Return the [x, y] coordinate for the center point of the cell that contains the specified text.  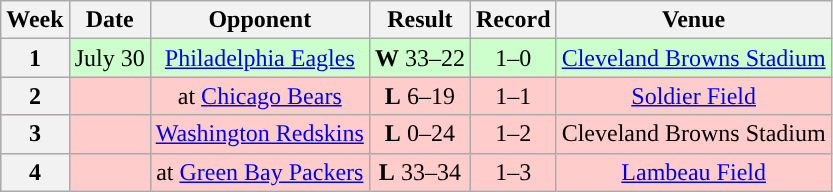
2 [35, 96]
W 33–22 [420, 58]
1–1 [513, 96]
L 0–24 [420, 134]
L 6–19 [420, 96]
at Chicago Bears [260, 96]
1–2 [513, 134]
July 30 [110, 58]
Soldier Field [694, 96]
4 [35, 172]
1–0 [513, 58]
Week [35, 20]
Philadelphia Eagles [260, 58]
at Green Bay Packers [260, 172]
Venue [694, 20]
Record [513, 20]
3 [35, 134]
1–3 [513, 172]
Date [110, 20]
L 33–34 [420, 172]
Result [420, 20]
Washington Redskins [260, 134]
Opponent [260, 20]
Lambeau Field [694, 172]
1 [35, 58]
